Find where the given text appears and provide that cell's center as [x, y] coordinate. 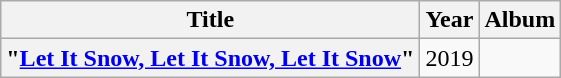
Title [210, 20]
2019 [450, 58]
"Let It Snow, Let It Snow, Let It Snow" [210, 58]
Album [520, 20]
Year [450, 20]
